Find where the given text appears and provide that cell's center as (x, y) coordinate. 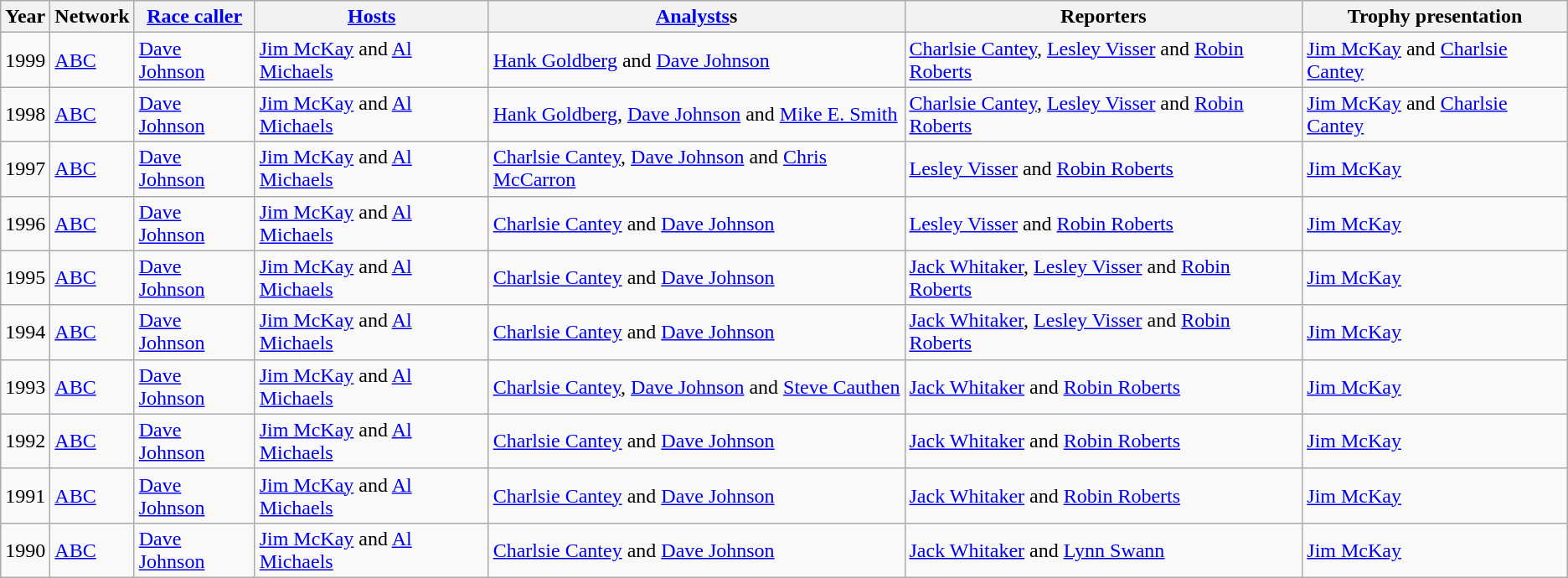
1996 (25, 223)
1991 (25, 496)
Charlsie Cantey, Dave Johnson and Chris McCarron (697, 169)
Trophy presentation (1435, 17)
Analystss (697, 17)
1992 (25, 441)
1995 (25, 278)
Jack Whitaker and Lynn Swann (1104, 550)
Network (92, 17)
Race caller (194, 17)
1997 (25, 169)
1993 (25, 387)
1994 (25, 332)
1998 (25, 114)
Hank Goldberg, Dave Johnson and Mike E. Smith (697, 114)
Hank Goldberg and Dave Johnson (697, 60)
Reporters (1104, 17)
1999 (25, 60)
1990 (25, 550)
Charlsie Cantey, Dave Johnson and Steve Cauthen (697, 387)
Hosts (372, 17)
Year (25, 17)
